Return the [x, y] coordinate for the center point of the cell that contains the specified text.  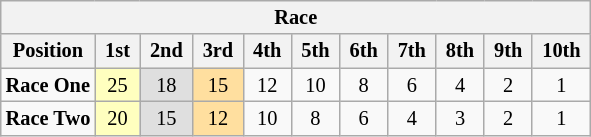
7th [412, 51]
10th [561, 51]
25 [118, 85]
5th [315, 51]
3rd [218, 51]
Position [48, 51]
Race [296, 17]
4th [267, 51]
9th [508, 51]
Race Two [48, 118]
8th [460, 51]
3 [460, 118]
6th [364, 51]
2nd [166, 51]
18 [166, 85]
Race One [48, 85]
1st [118, 51]
20 [118, 118]
